From the cell containing the given text, extract its center point as [X, Y] coordinate. 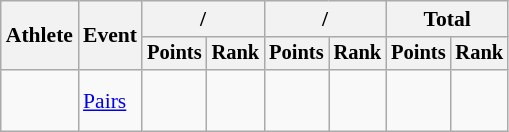
Event [110, 36]
Athlete [40, 36]
Pairs [110, 100]
Total [447, 19]
